Scan for the cell matching the given text and deliver its (x, y) coordinate at center. 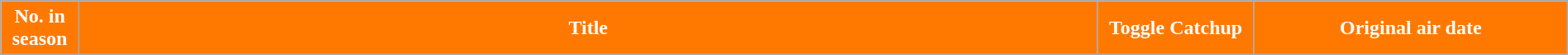
Title (587, 28)
No. inseason (40, 28)
Original air date (1411, 28)
Toggle Catchup (1176, 28)
